Detect which cell encompasses the target text, then output its [x, y] center coordinate. 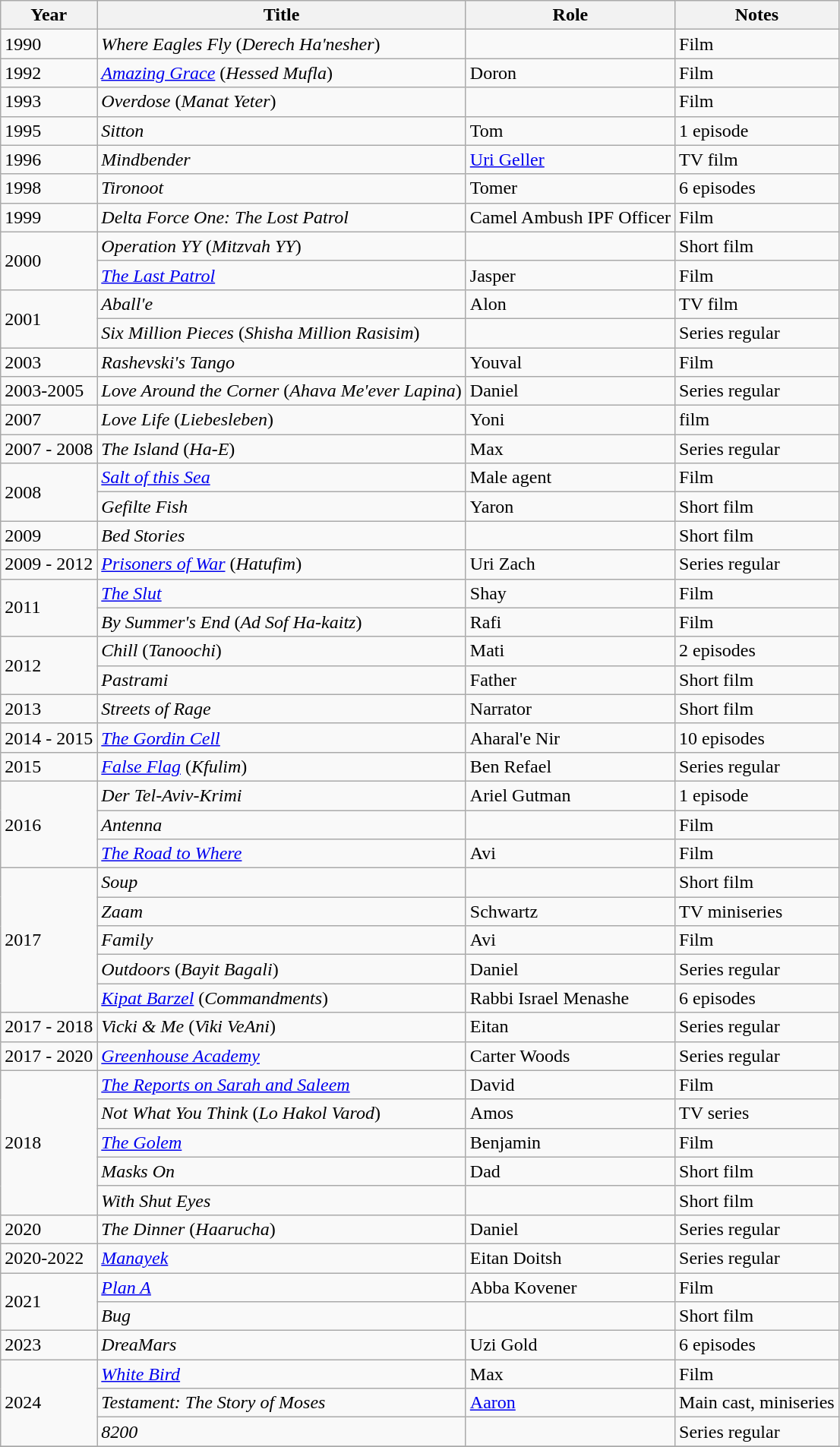
Mati [570, 651]
2014 - 2015 [49, 738]
Father [570, 680]
Tomer [570, 188]
Sitton [281, 131]
Yaron [570, 507]
8200 [281, 1432]
1992 [49, 73]
TV series [757, 1114]
Ariel Gutman [570, 795]
1993 [49, 102]
Kipat Barzel (Commandments) [281, 998]
Delta Force One: The Lost Patrol [281, 217]
1999 [49, 217]
2013 [49, 709]
Youval [570, 362]
2008 [49, 492]
Eitan [570, 1027]
2023 [49, 1345]
1996 [49, 160]
Tom [570, 131]
Main cast, miniseries [757, 1403]
Prisoners of War (Hatufim) [281, 564]
White Bird [281, 1374]
Love Life (Liebesleben) [281, 420]
Salt of this Sea [281, 478]
2009 [49, 536]
David [570, 1085]
Amazing Grace (Hessed Mufla) [281, 73]
Operation YY (Mitzvah YY) [281, 246]
2 episodes [757, 651]
Amos [570, 1114]
Where Eagles Fly (Derech Ha'nesher) [281, 44]
Notes [757, 15]
2021 [49, 1302]
Doron [570, 73]
The Island (Ha-E) [281, 449]
The Road to Where [281, 854]
Testament: The Story of Moses [281, 1403]
Camel Ambush IPF Officer [570, 217]
Rafi [570, 622]
2003 [49, 362]
2017 [49, 940]
Antenna [281, 824]
1995 [49, 131]
The Dinner (Haarucha) [281, 1229]
Plan A [281, 1287]
2020 [49, 1229]
1998 [49, 188]
Manayek [281, 1258]
2007 - 2008 [49, 449]
Ben Refael [570, 766]
Eitan Doitsh [570, 1258]
Narrator [570, 709]
Uzi Gold [570, 1345]
Not What You Think (Lo Hakol Varod) [281, 1114]
Mindbender [281, 160]
The Slut [281, 593]
TV miniseries [757, 911]
Vicki & Me (Viki VeAni) [281, 1027]
1990 [49, 44]
2003-2005 [49, 391]
Uri Zach [570, 564]
Overdose (Manat Yeter) [281, 102]
Streets of Rage [281, 709]
Bug [281, 1316]
The Golem [281, 1142]
2018 [49, 1142]
Soup [281, 883]
2001 [49, 318]
film [757, 420]
Outdoors (Bayit Bagali) [281, 969]
Six Million Pieces (Shisha Million Rasisim) [281, 333]
The Last Patrol [281, 275]
Dad [570, 1171]
Carter Woods [570, 1056]
Schwartz [570, 911]
False Flag (Kfulim) [281, 766]
Tironoot [281, 188]
2024 [49, 1403]
Aball'e [281, 304]
Jasper [570, 275]
With Shut Eyes [281, 1200]
2011 [49, 608]
2017 - 2020 [49, 1056]
Pastrami [281, 680]
2012 [49, 665]
Alon [570, 304]
Love Around the Corner (Ahava Me'ever Lapina) [281, 391]
DreaMars [281, 1345]
2007 [49, 420]
2009 - 2012 [49, 564]
The Gordin Cell [281, 738]
2017 - 2018 [49, 1027]
Male agent [570, 478]
Yoni [570, 420]
Masks On [281, 1171]
Family [281, 940]
Benjamin [570, 1142]
Year [49, 15]
Abba Kovener [570, 1287]
Rabbi Israel Menashe [570, 998]
Title [281, 15]
2016 [49, 824]
Rashevski's Tango [281, 362]
The Reports on Sarah and Saleem [281, 1085]
Chill (Tanoochi) [281, 651]
Aaron [570, 1403]
Zaam [281, 911]
Der Tel-Aviv-Krimi [281, 795]
Aharal'e Nir [570, 738]
Role [570, 15]
Bed Stories [281, 536]
Greenhouse Academy [281, 1056]
2020-2022 [49, 1258]
2000 [49, 261]
By Summer's End (Ad Sof Ha-kaitz) [281, 622]
Gefilte Fish [281, 507]
Shay [570, 593]
Uri Geller [570, 160]
10 episodes [757, 738]
2015 [49, 766]
